Detect which cell encompasses the target text, then output its (x, y) center coordinate. 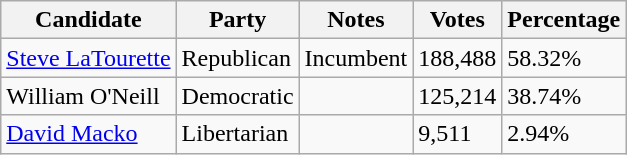
2.94% (564, 134)
David Macko (88, 134)
Notes (356, 20)
Votes (458, 20)
Democratic (238, 96)
58.32% (564, 58)
Republican (238, 58)
Libertarian (238, 134)
Incumbent (356, 58)
Steve LaTourette (88, 58)
William O'Neill (88, 96)
Party (238, 20)
Candidate (88, 20)
Percentage (564, 20)
125,214 (458, 96)
9,511 (458, 134)
38.74% (564, 96)
188,488 (458, 58)
